Capture the cell that displays the provided text and extract its (X, Y) central coordinate. 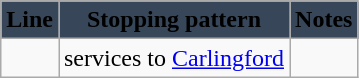
services to Carlingford (174, 58)
Stopping pattern (174, 20)
Notes (324, 20)
Line (30, 20)
